Determine the (x, y) coordinate at the center of the cell enclosing the given text.  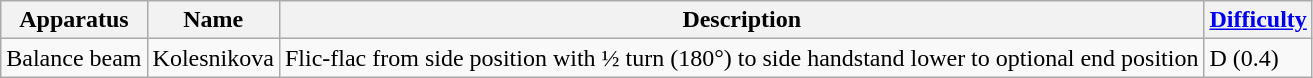
Difficulty (1258, 20)
Flic-flac from side position with ½ turn (180°) to side handstand lower to optional end position (742, 58)
Apparatus (74, 20)
Balance beam (74, 58)
Kolesnikova (213, 58)
Description (742, 20)
Name (213, 20)
D (0.4) (1258, 58)
